Output the [x, y] coordinate of the center of the cell containing the given text.  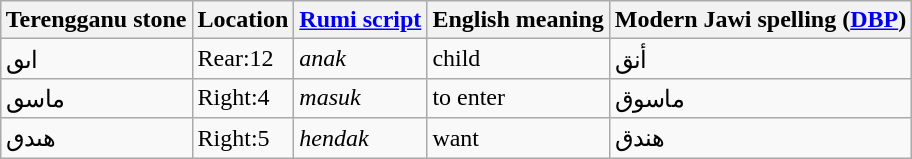
Modern Jawi spelling (DBP) [760, 20]
ماسٯ [96, 98]
Right:4 [243, 98]
Rumi script [360, 20]
hendak [360, 138]
English meaning [518, 20]
Right:5 [243, 138]
ماسوق [760, 98]
هٮدٯ [96, 138]
child [518, 59]
masuk [360, 98]
want [518, 138]
to enter [518, 98]
هندق [760, 138]
Location [243, 20]
Terengganu stone [96, 20]
Rear:12 [243, 59]
anak [360, 59]
أنق [760, 59]
اٮٯ [96, 59]
